Return the [x, y] coordinate for the center point of the cell that contains the specified text.  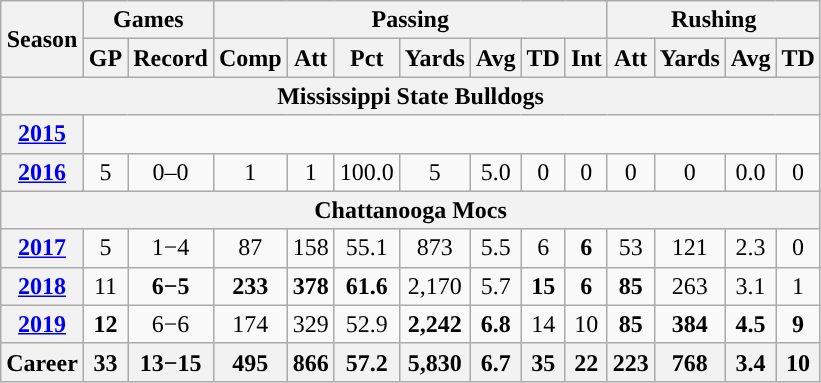
Season [42, 39]
6−5 [171, 286]
12 [105, 324]
2016 [42, 172]
2,242 [434, 324]
5.7 [496, 286]
Comp [250, 58]
233 [250, 286]
Passing [410, 20]
52.9 [366, 324]
13−15 [171, 362]
100.0 [366, 172]
14 [543, 324]
Mississippi State Bulldogs [411, 96]
3.1 [750, 286]
9 [798, 324]
87 [250, 248]
GP [105, 58]
768 [690, 362]
2019 [42, 324]
57.2 [366, 362]
5,830 [434, 362]
Pct [366, 58]
2,170 [434, 286]
Rushing [714, 20]
5.0 [496, 172]
33 [105, 362]
6.8 [496, 324]
158 [310, 248]
0.0 [750, 172]
53 [630, 248]
378 [310, 286]
Chattanooga Mocs [411, 210]
61.6 [366, 286]
263 [690, 286]
5.5 [496, 248]
6.7 [496, 362]
4.5 [750, 324]
223 [630, 362]
0–0 [171, 172]
Career [42, 362]
Record [171, 58]
11 [105, 286]
15 [543, 286]
495 [250, 362]
873 [434, 248]
384 [690, 324]
2017 [42, 248]
329 [310, 324]
2.3 [750, 248]
3.4 [750, 362]
6−6 [171, 324]
121 [690, 248]
35 [543, 362]
22 [586, 362]
Int [586, 58]
1−4 [171, 248]
2018 [42, 286]
866 [310, 362]
174 [250, 324]
2015 [42, 134]
55.1 [366, 248]
Games [148, 20]
